Search for the cell housing the specified text and yield its (x, y) center coordinate. 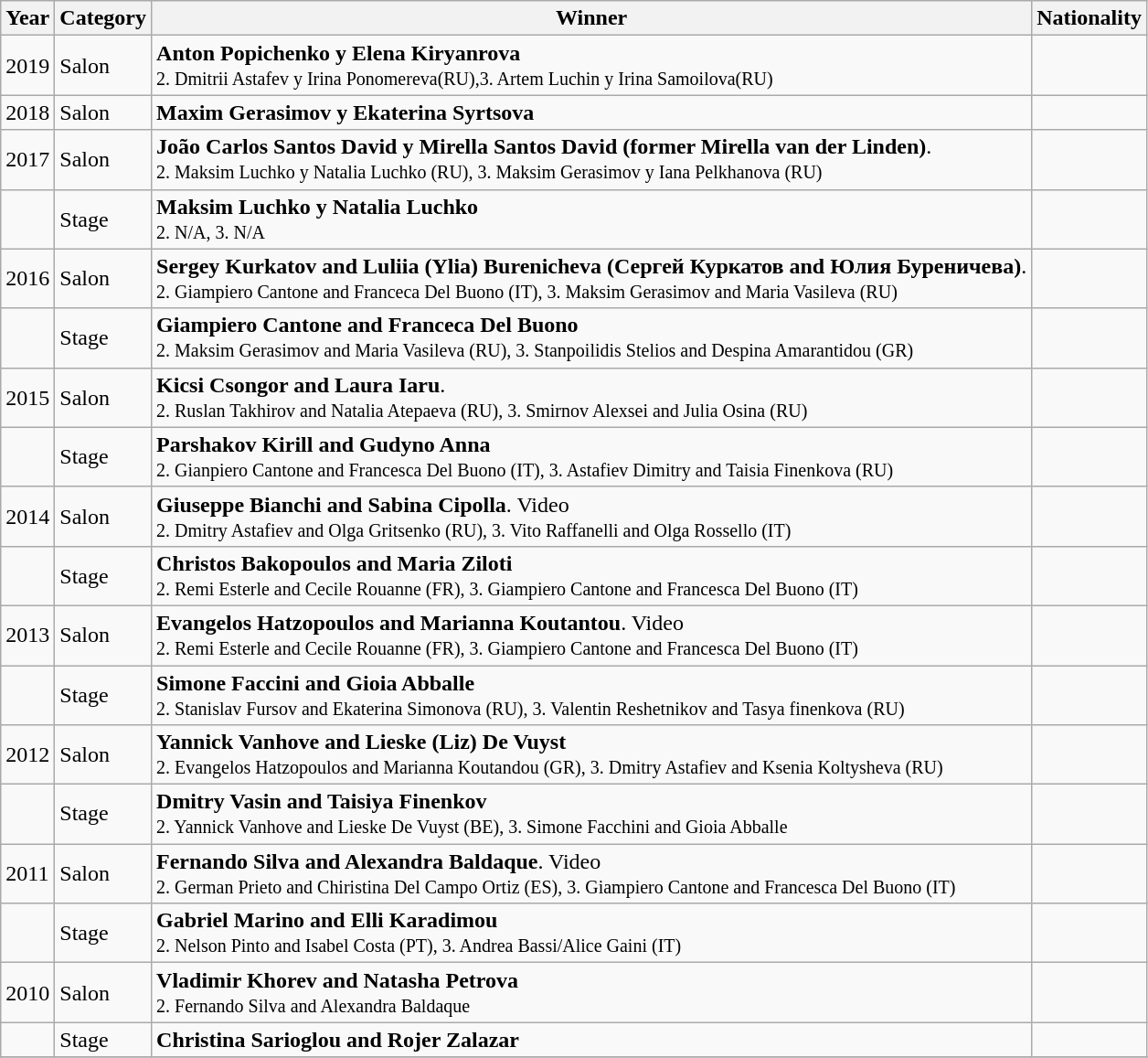
2014 (27, 516)
Parshakov Kirill and Gudyno Anna2. Gianpiero Cantone and Francesca Del Buono (IT), 3. Astafiev Dimitry and Taisia Finenkova (RU) (592, 457)
Kicsi Csongor and Laura Iaru.2. Ruslan Takhirov and Natalia Atepaeva (RU), 3. Smirnov Alexsei and Julia Osina (RU) (592, 397)
Christos Bakopoulos and Maria Ziloti2. Remi Esterle and Cecile Rouanne (FR), 3. Giampiero Cantone and Francesca Del Buono (IT) (592, 576)
Gabriel Marino and Elli Karadimou2. Nelson Pinto and Isabel Costa (PT), 3. Andrea Bassi/Alice Gaini (IT) (592, 933)
Giampiero Cantone and Franceca Del Buono2. Maksim Gerasimov and Maria Vasileva (RU), 3. Stanpoilidis Stelios and Despina Amarantidou (GR) (592, 338)
2012 (27, 755)
2017 (27, 159)
Vladimir Khorev and Natasha Petrova2. Fernando Silva and Alexandra Baldaque (592, 993)
Nationality (1090, 18)
Maxim Gerasimov y Ekaterina Syrtsova (592, 112)
2018 (27, 112)
Dmitry Vasin and Taisiya Finenkov2. Yannick Vanhove and Lieske De Vuyst (BE), 3. Simone Facchini and Gioia Abballe (592, 814)
2010 (27, 993)
Yannick Vanhove and Lieske (Liz) De Vuyst2. Evangelos Hatzopoulos and Marianna Koutandou (GR), 3. Dmitry Astafiev and Ksenia Koltysheva (RU) (592, 755)
Winner (592, 18)
Evangelos Hatzopoulos and Marianna Koutantou. Video2. Remi Esterle and Cecile Rouanne (FR), 3. Giampiero Cantone and Francesca Del Buono (IT) (592, 635)
2019 (27, 66)
Giuseppe Bianchi and Sabina Cipolla. Video2. Dmitry Astafiev and Olga Gritsenko (RU), 3. Vito Raffanelli and Olga Rossello (IT) (592, 516)
Christina Sarioglou and Rojer Zalazar (592, 1040)
Anton Popichenko y Elena Kiryanrova2. Dmitrii Astafev y Irina Ponomereva(RU),3. Artem Luchin y Irina Samoilova(RU) (592, 66)
Year (27, 18)
Simone Faccini and Gioia Abballe2. Stanislav Fursov and Ekaterina Simonova (RU), 3. Valentin Reshetnikov and Tasya finenkova (RU) (592, 695)
Category (103, 18)
2015 (27, 397)
2016 (27, 278)
Maksim Luchko y Natalia Luchko2. N/A, 3. N/A (592, 219)
2011 (27, 874)
2013 (27, 635)
Fernando Silva and Alexandra Baldaque. Video2. German Prieto and Chiristina Del Campo Ortiz (ES), 3. Giampiero Cantone and Francesca Del Buono (IT) (592, 874)
